Extract the [X, Y] coordinate from the center of the cell holding the provided text.  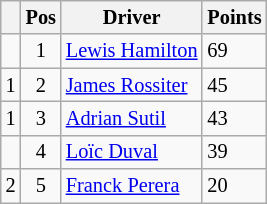
4 [41, 152]
39 [234, 152]
5 [41, 186]
Pos [41, 17]
Adrian Sutil [132, 118]
45 [234, 85]
Points [234, 17]
20 [234, 186]
43 [234, 118]
Loïc Duval [132, 152]
3 [41, 118]
69 [234, 51]
Franck Perera [132, 186]
Driver [132, 17]
Lewis Hamilton [132, 51]
James Rossiter [132, 85]
